Search for the cell housing the specified text and yield its [x, y] center coordinate. 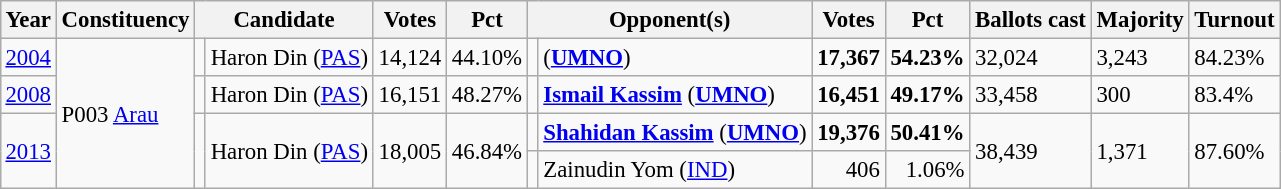
Year [28, 20]
87.60% [1234, 152]
3,243 [1140, 57]
1.06% [928, 170]
84.23% [1234, 57]
16,151 [410, 95]
Opponent(s) [670, 20]
2004 [28, 57]
44.10% [488, 57]
18,005 [410, 152]
Ballots cast [1030, 20]
33,458 [1030, 95]
50.41% [928, 133]
P003 Arau [125, 113]
1,371 [1140, 152]
2013 [28, 152]
19,376 [848, 133]
Constituency [125, 20]
406 [848, 170]
Candidate [284, 20]
300 [1140, 95]
Ismail Kassim (UMNO) [675, 95]
(UMNO) [675, 57]
Shahidan Kassim (UMNO) [675, 133]
48.27% [488, 95]
16,451 [848, 95]
14,124 [410, 57]
32,024 [1030, 57]
Zainudin Yom (IND) [675, 170]
Turnout [1234, 20]
2008 [28, 95]
17,367 [848, 57]
49.17% [928, 95]
54.23% [928, 57]
46.84% [488, 152]
Majority [1140, 20]
38,439 [1030, 152]
83.4% [1234, 95]
